Detect which cell encompasses the target text, then output its [X, Y] center coordinate. 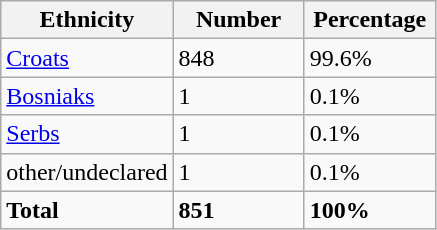
Bosniaks [87, 96]
Croats [87, 58]
Serbs [87, 134]
Percentage [370, 20]
100% [370, 210]
851 [238, 210]
99.6% [370, 58]
848 [238, 58]
other/undeclared [87, 172]
Ethnicity [87, 20]
Total [87, 210]
Number [238, 20]
